Extract the (x, y) coordinate from the center of the cell holding the provided text.  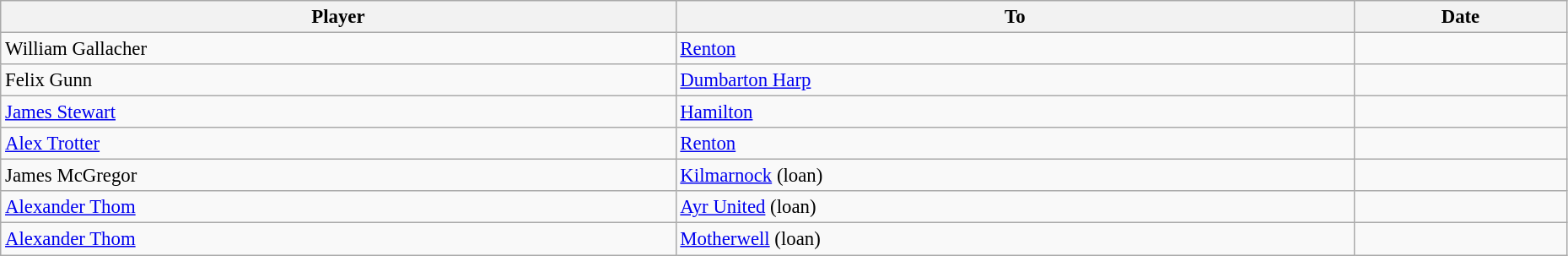
Date (1461, 17)
Alex Trotter (338, 144)
James Stewart (338, 112)
James McGregor (338, 176)
Player (338, 17)
Hamilton (1016, 112)
Felix Gunn (338, 80)
Ayr United (loan) (1016, 207)
To (1016, 17)
Motherwell (loan) (1016, 239)
William Gallacher (338, 49)
Dumbarton Harp (1016, 80)
Kilmarnock (loan) (1016, 176)
